Search for the cell housing the specified text and yield its (X, Y) center coordinate. 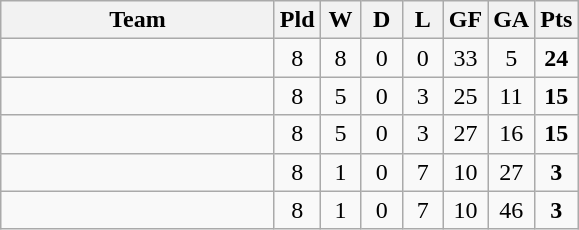
GF (465, 20)
Team (138, 20)
Pld (297, 20)
W (340, 20)
D (382, 20)
Pts (556, 20)
24 (556, 58)
33 (465, 58)
GA (512, 20)
25 (465, 96)
46 (512, 210)
L (422, 20)
16 (512, 134)
11 (512, 96)
